Detect which cell encompasses the target text, then output its (X, Y) center coordinate. 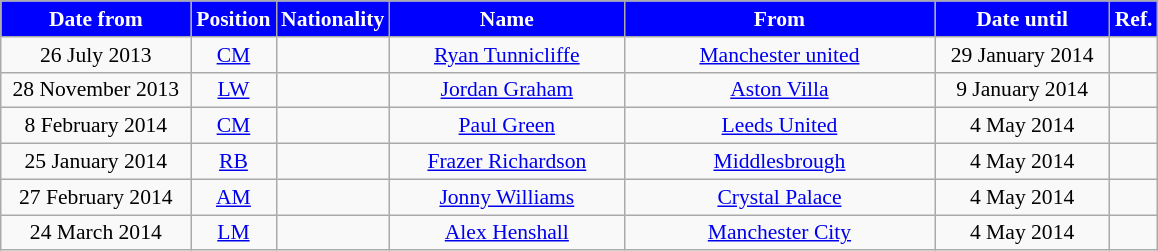
Manchester united (779, 55)
28 November 2013 (96, 90)
Crystal Palace (779, 197)
9 January 2014 (1022, 90)
Alex Henshall (506, 233)
Jordan Graham (506, 90)
Paul Green (506, 126)
Middlesbrough (779, 162)
26 July 2013 (96, 55)
29 January 2014 (1022, 55)
LW (234, 90)
24 March 2014 (96, 233)
Date from (96, 19)
Jonny Williams (506, 197)
Date until (1022, 19)
LM (234, 233)
Manchester City (779, 233)
8 February 2014 (96, 126)
RB (234, 162)
Ryan Tunnicliffe (506, 55)
25 January 2014 (96, 162)
27 February 2014 (96, 197)
Ref. (1134, 19)
AM (234, 197)
Leeds United (779, 126)
Position (234, 19)
Name (506, 19)
From (779, 19)
Aston Villa (779, 90)
Nationality (332, 19)
Frazer Richardson (506, 162)
